Pinpoint the cell where the given text exists, returning its [x, y] midpoint coordinate. 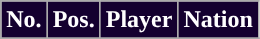
No. [24, 20]
Pos. [74, 20]
Player [139, 20]
Nation [218, 20]
